Search for the cell housing the specified text and yield its (x, y) center coordinate. 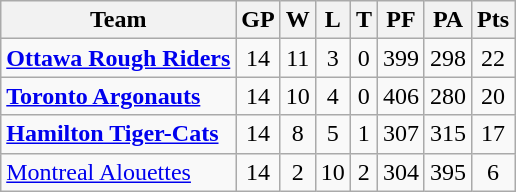
4 (332, 96)
307 (400, 134)
298 (448, 58)
280 (448, 96)
11 (298, 58)
Pts (494, 20)
Toronto Argonauts (118, 96)
5 (332, 134)
T (364, 20)
GP (258, 20)
Team (118, 20)
406 (400, 96)
315 (448, 134)
Hamilton Tiger-Cats (118, 134)
399 (400, 58)
PF (400, 20)
8 (298, 134)
304 (400, 172)
22 (494, 58)
17 (494, 134)
395 (448, 172)
Ottawa Rough Riders (118, 58)
20 (494, 96)
6 (494, 172)
W (298, 20)
Montreal Alouettes (118, 172)
L (332, 20)
PA (448, 20)
1 (364, 134)
3 (332, 58)
